Determine the [x, y] coordinate at the center of the cell enclosing the given text.  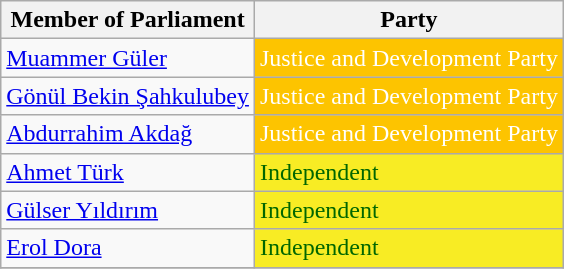
Gönül Bekin Şahkulubey [128, 96]
Ahmet Türk [128, 172]
Erol Dora [128, 248]
Abdurrahim Akdağ [128, 134]
Party [408, 20]
Muammer Güler [128, 58]
Gülser Yıldırım [128, 210]
Member of Parliament [128, 20]
